Identify which cell holds the provided text, then report its [x, y] central coordinate. 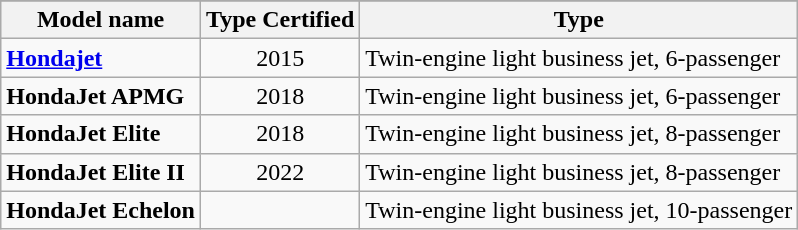
2015 [280, 58]
2022 [280, 172]
HondaJet Echelon [101, 210]
Type Certified [280, 20]
Type [579, 20]
HondaJet Elite II [101, 172]
HondaJet APMG [101, 96]
Twin-engine light business jet, 10-passenger [579, 210]
HondaJet Elite [101, 134]
Hondajet [101, 58]
Model name [101, 20]
